Pinpoint the cell where the given text exists, returning its [X, Y] midpoint coordinate. 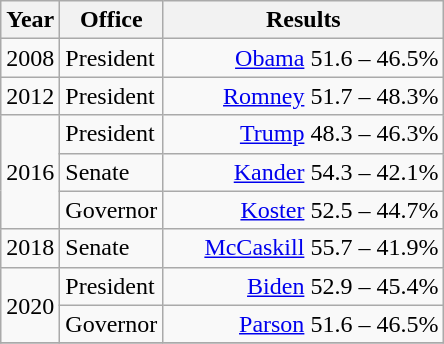
Romney 51.7 – 48.3% [304, 96]
Year [30, 20]
Parson 51.6 – 46.5% [304, 324]
McCaskill 55.7 – 41.9% [304, 248]
Obama 51.6 – 46.5% [304, 58]
2020 [30, 305]
Results [304, 20]
Trump 48.3 – 46.3% [304, 134]
2008 [30, 58]
2016 [30, 172]
2018 [30, 248]
Biden 52.9 – 45.4% [304, 286]
Office [112, 20]
2012 [30, 96]
Koster 52.5 – 44.7% [304, 210]
Kander 54.3 – 42.1% [304, 172]
